Scan for the cell matching the given text and deliver its [X, Y] coordinate at center. 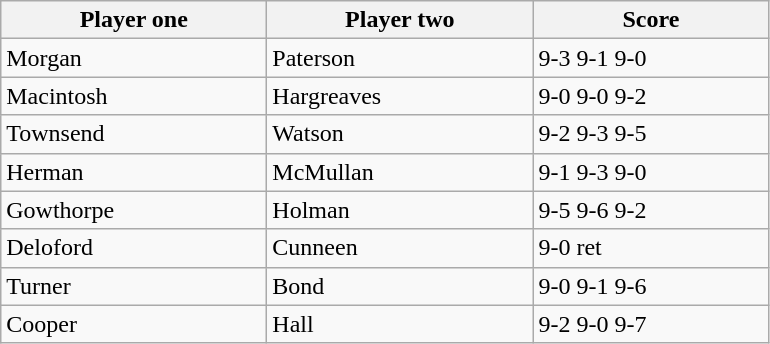
Watson [400, 134]
9-2 9-3 9-5 [651, 134]
9-5 9-6 9-2 [651, 210]
9-1 9-3 9-0 [651, 172]
Hargreaves [400, 96]
9-2 9-0 9-7 [651, 324]
Gowthorpe [134, 210]
Player one [134, 20]
Paterson [400, 58]
Herman [134, 172]
Turner [134, 286]
Holman [400, 210]
Score [651, 20]
9-3 9-1 9-0 [651, 58]
Hall [400, 324]
Cooper [134, 324]
McMullan [400, 172]
Player two [400, 20]
Townsend [134, 134]
Cunneen [400, 248]
Morgan [134, 58]
9-0 9-1 9-6 [651, 286]
Deloford [134, 248]
9-0 9-0 9-2 [651, 96]
Bond [400, 286]
Macintosh [134, 96]
9-0 ret [651, 248]
